Find where the given text appears and provide that cell's center as [x, y] coordinate. 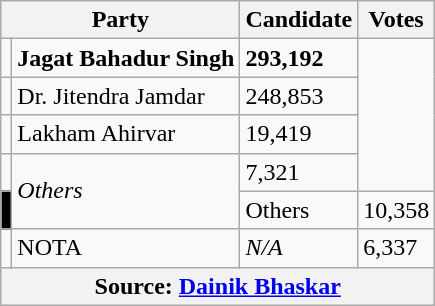
Lakham Ahirvar [126, 134]
10,358 [396, 210]
6,337 [396, 248]
Candidate [299, 20]
Votes [396, 20]
293,192 [299, 58]
Jagat Bahadur Singh [126, 58]
NOTA [126, 248]
Party [120, 20]
Dr. Jitendra Jamdar [126, 96]
N/A [299, 248]
19,419 [299, 134]
248,853 [299, 96]
Source: Dainik Bhaskar [218, 286]
7,321 [299, 172]
